For the text-containing cell, return its midpoint in (X, Y) coordinate format. 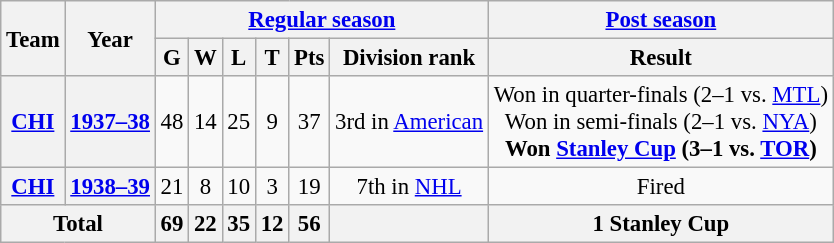
48 (172, 122)
3 (272, 187)
1938–39 (110, 187)
Post season (660, 20)
56 (310, 224)
Won in quarter-finals (2–1 vs. MTL) Won in semi-finals (2–1 vs. NYA) Won Stanley Cup (3–1 vs. TOR) (660, 122)
Team (33, 38)
Regular season (322, 20)
35 (238, 224)
69 (172, 224)
12 (272, 224)
3rd in American (410, 122)
25 (238, 122)
19 (310, 187)
W (206, 58)
21 (172, 187)
8 (206, 187)
G (172, 58)
10 (238, 187)
Division rank (410, 58)
L (238, 58)
1937–38 (110, 122)
Total (78, 224)
Pts (310, 58)
9 (272, 122)
1 Stanley Cup (660, 224)
Fired (660, 187)
7th in NHL (410, 187)
Result (660, 58)
37 (310, 122)
T (272, 58)
Year (110, 38)
22 (206, 224)
14 (206, 122)
